Scan for the cell matching the given text and deliver its (X, Y) coordinate at center. 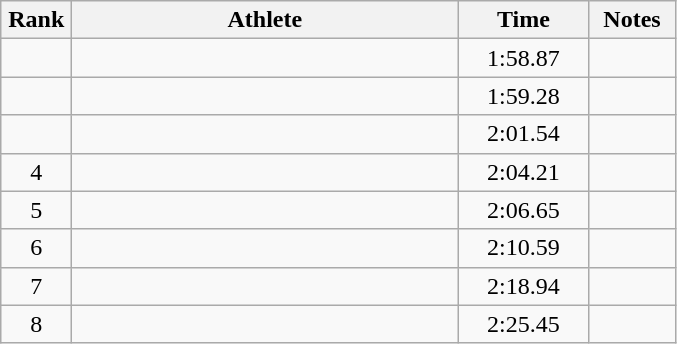
8 (36, 324)
2:01.54 (524, 134)
2:18.94 (524, 286)
1:58.87 (524, 58)
2:06.65 (524, 210)
Athlete (265, 20)
7 (36, 286)
5 (36, 210)
4 (36, 172)
1:59.28 (524, 96)
Rank (36, 20)
Time (524, 20)
2:04.21 (524, 172)
6 (36, 248)
2:25.45 (524, 324)
Notes (632, 20)
2:10.59 (524, 248)
